Extract the (x, y) coordinate from the center of the cell holding the provided text.  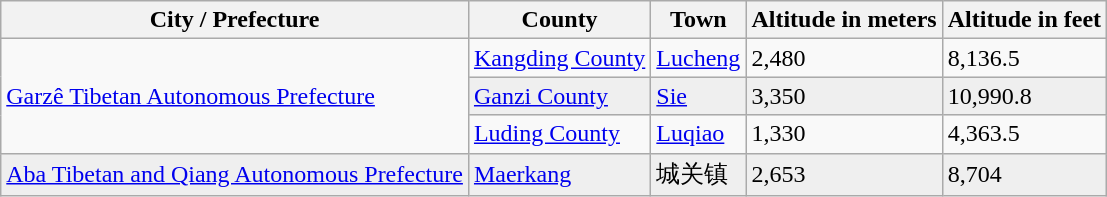
Sie (698, 96)
City / Prefecture (235, 20)
Garzê Tibetan Autonomous Prefecture (235, 96)
城关镇 (698, 174)
Altitude in feet (1024, 20)
8,704 (1024, 174)
Kangding County (559, 58)
2,653 (844, 174)
Lucheng (698, 58)
Ganzi County (559, 96)
Maerkang (559, 174)
10,990.8 (1024, 96)
County (559, 20)
Luqiao (698, 134)
3,350 (844, 96)
Town (698, 20)
4,363.5 (1024, 134)
Luding County (559, 134)
Altitude in meters (844, 20)
8,136.5 (1024, 58)
2,480 (844, 58)
1,330 (844, 134)
Aba Tibetan and Qiang Autonomous Prefecture (235, 174)
